Identify which cell holds the provided text, then report its [x, y] central coordinate. 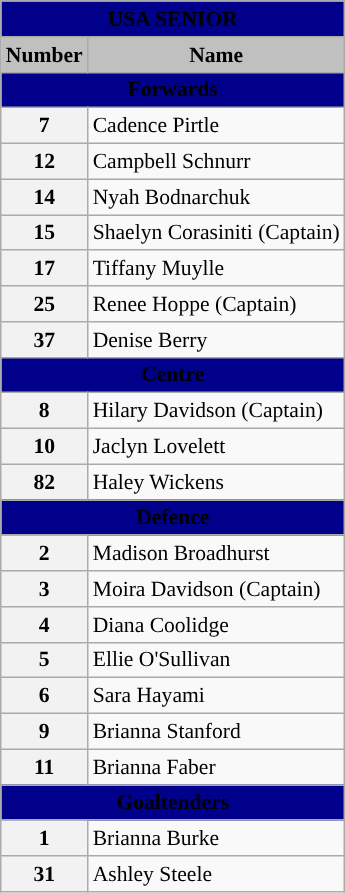
37 [44, 340]
Defence [173, 518]
14 [44, 197]
25 [44, 304]
Ellie O'Sullivan [216, 660]
Forwards [173, 90]
8 [44, 411]
Goaltenders [173, 803]
2 [44, 554]
Name [216, 55]
Centre [173, 375]
1 [44, 839]
12 [44, 162]
Renee Hoppe (Captain) [216, 304]
7 [44, 126]
USA SENIOR [173, 19]
Cadence Pirtle [216, 126]
Campbell Schnurr [216, 162]
15 [44, 233]
11 [44, 767]
Tiffany Muylle [216, 269]
Jaclyn Lovelett [216, 447]
4 [44, 625]
31 [44, 874]
Ashley Steele [216, 874]
3 [44, 589]
Moira Davidson (Captain) [216, 589]
Shaelyn Corasiniti (Captain) [216, 233]
82 [44, 482]
Number [44, 55]
Brianna Stanford [216, 732]
10 [44, 447]
6 [44, 696]
Nyah Bodnarchuk [216, 197]
Sara Hayami [216, 696]
Haley Wickens [216, 482]
Denise Berry [216, 340]
17 [44, 269]
Brianna Burke [216, 839]
9 [44, 732]
Brianna Faber [216, 767]
Hilary Davidson (Captain) [216, 411]
Diana Coolidge [216, 625]
Madison Broadhurst [216, 554]
5 [44, 660]
